For the text-containing cell, return its midpoint in [X, Y] coordinate format. 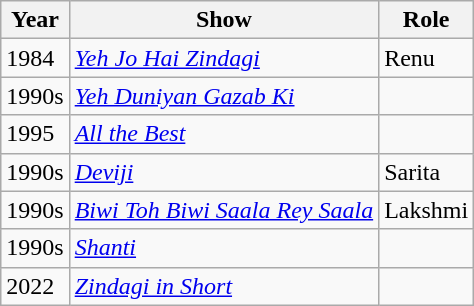
Sarita [426, 172]
2022 [35, 286]
Renu [426, 58]
Yeh Jo Hai Zindagi [224, 58]
1995 [35, 134]
Zindagi in Short [224, 286]
Biwi Toh Biwi Saala Rey Saala [224, 210]
Year [35, 20]
All the Best [224, 134]
Yeh Duniyan Gazab Ki [224, 96]
Lakshmi [426, 210]
1984 [35, 58]
Deviji [224, 172]
Shanti [224, 248]
Role [426, 20]
Show [224, 20]
